Return [x, y] of the center of cell containing provided text 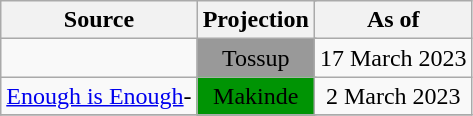
Source [99, 20]
17 March 2023 [393, 58]
2 March 2023 [393, 96]
Tossup [256, 58]
Enough is Enough- [99, 96]
Projection [256, 20]
Makinde [256, 96]
As of [393, 20]
